For the text-containing cell, return its midpoint in [x, y] coordinate format. 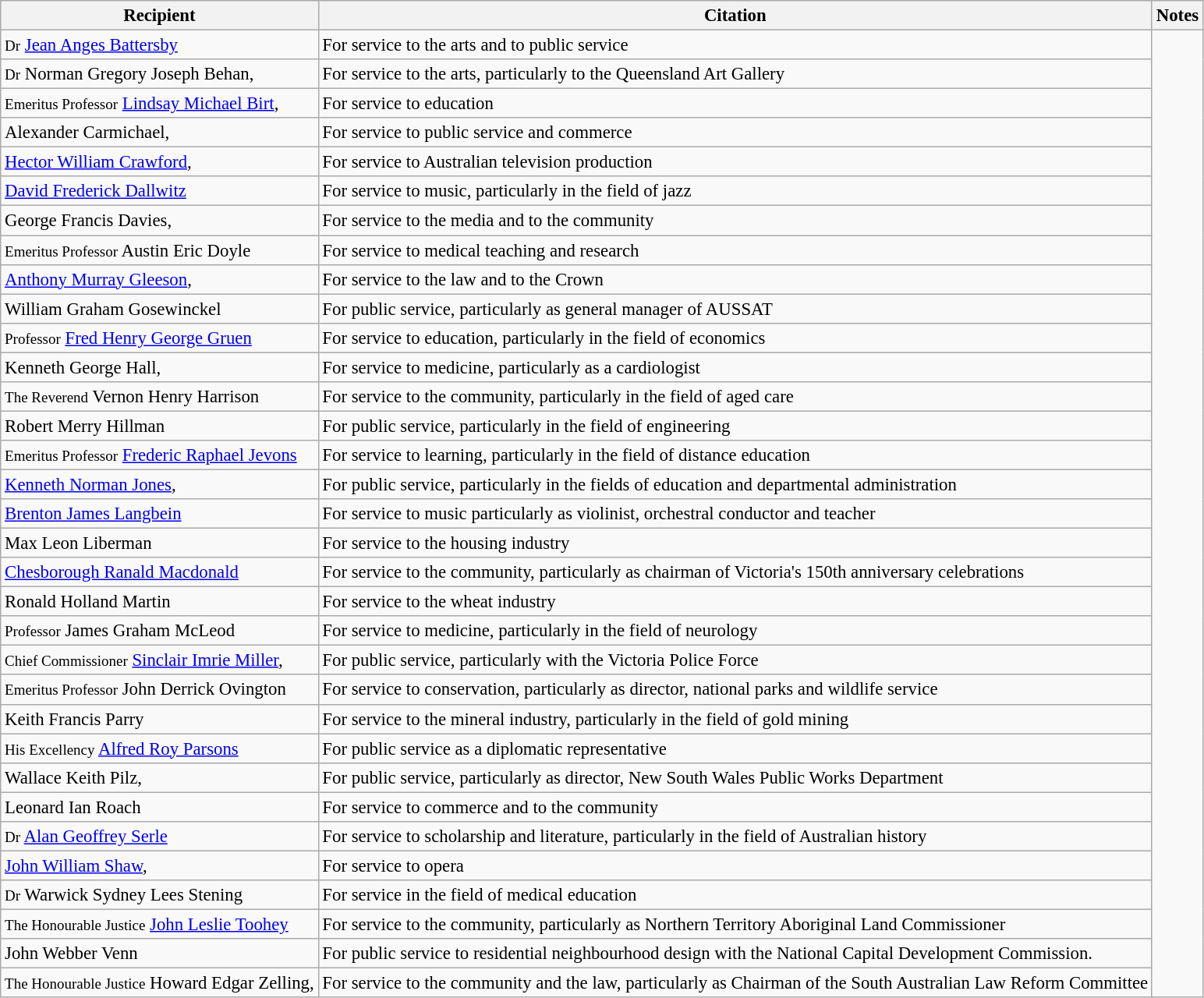
For service to education, particularly in the field of economics [735, 338]
Dr Jean Anges Battersby [159, 45]
For service to the community, particularly as chairman of Victoria's 150th anniversary celebrations [735, 572]
Chesborough Ranald Macdonald [159, 572]
For service to the community, particularly in the field of aged care [735, 397]
Dr Warwick Sydney Lees Stening [159, 895]
For service to medicine, particularly in the field of neurology [735, 631]
Wallace Keith Pilz, [159, 777]
For public service to residential neighbourhood design with the National Capital Development Commission. [735, 954]
Emeritus Professor John Derrick Ovington [159, 690]
For service to Australian television production [735, 162]
For service to music, particularly in the field of jazz [735, 191]
Professor James Graham McLeod [159, 631]
William Graham Gosewinckel [159, 309]
The Honourable Justice Howard Edgar Zelling, [159, 983]
Alexander Carmichael, [159, 133]
Chief Commissioner Sinclair Imrie Miller, [159, 660]
For service to education [735, 104]
For public service, particularly in the field of engineering [735, 426]
David Frederick Dallwitz [159, 191]
For service to music particularly as violinist, orchestral conductor and teacher [735, 514]
For service to medical teaching and research [735, 250]
George Francis Davies, [159, 221]
Brenton James Langbein [159, 514]
Dr Alan Geoffrey Serle [159, 837]
The Reverend Vernon Henry Harrison [159, 397]
Anthony Murray Gleeson, [159, 279]
For public service, particularly with the Victoria Police Force [735, 660]
For service to the arts, particularly to the Queensland Art Gallery [735, 74]
For service to the media and to the community [735, 221]
For service to learning, particularly in the field of distance education [735, 455]
For public service, particularly as general manager of AUSSAT [735, 309]
For service to conservation, particularly as director, national parks and wildlife service [735, 690]
John William Shaw, [159, 865]
For service to the community, particularly as Northern Territory Aboriginal Land Commissioner [735, 924]
Leonard Ian Roach [159, 807]
Keith Francis Parry [159, 719]
For service to the mineral industry, particularly in the field of gold mining [735, 719]
His Excellency Alfred Roy Parsons [159, 748]
Robert Merry Hillman [159, 426]
For service to the wheat industry [735, 602]
For service to scholarship and literature, particularly in the field of Australian history [735, 837]
Professor Fred Henry George Gruen [159, 338]
For service to opera [735, 865]
For public service as a diplomatic representative [735, 748]
Dr Norman Gregory Joseph Behan, [159, 74]
Max Leon Liberman [159, 543]
Emeritus Professor Austin Eric Doyle [159, 250]
Ronald Holland Martin [159, 602]
For service to the housing industry [735, 543]
Citation [735, 16]
Emeritus Professor Lindsay Michael Birt, [159, 104]
For service to commerce and to the community [735, 807]
John Webber Venn [159, 954]
For service to the law and to the Crown [735, 279]
For public service, particularly in the fields of education and departmental administration [735, 484]
For service to the arts and to public service [735, 45]
Notes [1177, 16]
For public service, particularly as director, New South Wales Public Works Department [735, 777]
Hector William Crawford, [159, 162]
For service in the field of medical education [735, 895]
The Honourable Justice John Leslie Toohey [159, 924]
Kenneth Norman Jones, [159, 484]
For service to public service and commerce [735, 133]
Recipient [159, 16]
Kenneth George Hall, [159, 367]
Emeritus Professor Frederic Raphael Jevons [159, 455]
For service to medicine, particularly as a cardiologist [735, 367]
For service to the community and the law, particularly as Chairman of the South Australian Law Reform Committee [735, 983]
